For the text-containing cell, return its midpoint in [X, Y] coordinate format. 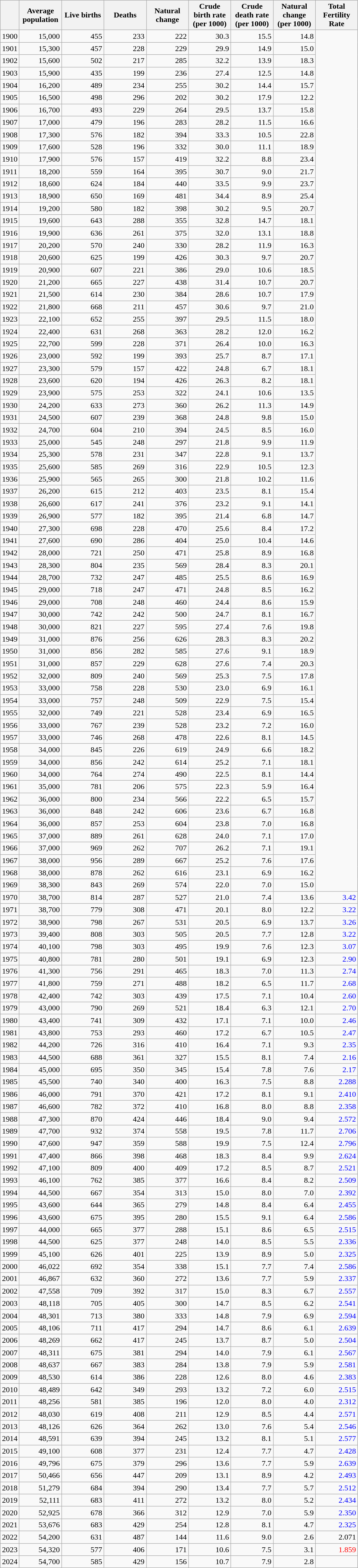
31.4 [210, 282]
171 [167, 1549]
1991 [10, 1156]
22.0 [210, 885]
25,000 [41, 442]
28,000 [41, 553]
48,030 [41, 1414]
1912 [10, 184]
23.8 [210, 824]
23.7 [294, 184]
9.5 [252, 208]
41,300 [41, 971]
25,600 [41, 467]
711 [83, 1328]
12.1 [294, 1008]
438 [167, 282]
16.9 [294, 578]
566 [167, 799]
43,800 [41, 1033]
1976 [10, 971]
13.0 [210, 1426]
15,000 [41, 36]
18,900 [41, 196]
956 [83, 860]
25.6 [210, 528]
17.8 [294, 676]
2.350 [336, 1512]
1990 [10, 1143]
821 [83, 627]
2.567 [336, 1353]
370 [125, 1094]
17,300 [41, 134]
256 [125, 639]
411 [125, 1500]
1992 [10, 1168]
225 [167, 1254]
746 [83, 737]
1908 [10, 134]
2.90 [336, 959]
2003 [10, 1303]
43,000 [41, 1008]
1970 [10, 897]
1925 [10, 344]
144 [167, 1537]
804 [83, 565]
1935 [10, 467]
54,320 [41, 1549]
432 [167, 1020]
753 [83, 1033]
48,637 [41, 1365]
644 [83, 1205]
764 [83, 774]
2.594 [336, 1316]
23.0 [210, 688]
1962 [10, 799]
30.0 [210, 147]
1938 [10, 504]
25,900 [41, 479]
14.1 [294, 504]
2.557 [336, 1291]
495 [167, 946]
1993 [10, 1180]
1914 [10, 208]
51,279 [41, 1488]
363 [167, 331]
493 [83, 110]
2.509 [336, 1180]
287 [125, 897]
791 [83, 1094]
10.2 [252, 479]
405 [125, 1303]
782 [83, 1106]
3.1 [294, 1549]
22.3 [210, 787]
1961 [10, 787]
617 [83, 504]
23,000 [41, 356]
1906 [10, 110]
17,900 [41, 159]
632 [83, 1279]
1981 [10, 1033]
1995 [10, 1205]
718 [83, 590]
15,300 [41, 48]
Crude death rate (per 1000) [252, 15]
620 [83, 381]
26,200 [41, 491]
2.071 [336, 1537]
210 [125, 430]
45,500 [41, 1082]
24.1 [210, 393]
3.26 [336, 922]
1984 [10, 1070]
1973 [10, 934]
2.35 [336, 1045]
678 [83, 1512]
47,300 [41, 1119]
759 [83, 984]
48,311 [41, 1353]
404 [167, 540]
52,111 [41, 1500]
24.0 [210, 836]
22.2 [210, 799]
749 [83, 713]
17.0 [294, 836]
22,700 [41, 344]
1960 [10, 774]
502 [83, 61]
46,022 [41, 1266]
756 [83, 971]
23.1 [210, 873]
333 [167, 1316]
397 [167, 319]
709 [83, 1291]
3.42 [336, 897]
447 [125, 1476]
289 [125, 860]
2023 [10, 1549]
1958 [10, 750]
1933 [10, 442]
1920 [10, 282]
393 [167, 356]
4.6 [294, 1377]
26,900 [41, 516]
424 [125, 1119]
1922 [10, 307]
2.358 [336, 1106]
21,800 [41, 307]
254 [167, 1525]
1942 [10, 553]
1915 [10, 221]
2.541 [336, 1303]
25.0 [210, 540]
1934 [10, 454]
283 [167, 122]
2007 [10, 1353]
24.5 [210, 430]
46,000 [41, 1094]
48,269 [41, 1340]
392 [125, 1291]
26.4 [210, 344]
164 [125, 172]
44,200 [41, 1045]
2008 [10, 1365]
25.8 [210, 553]
13.4 [210, 1488]
565 [83, 479]
1909 [10, 147]
54,200 [41, 1537]
969 [83, 848]
758 [83, 688]
Deaths [125, 15]
338 [167, 1266]
384 [167, 294]
17,600 [41, 147]
446 [167, 1119]
13.8 [210, 1365]
1996 [10, 1217]
2.337 [336, 1279]
38,300 [41, 885]
1951 [10, 664]
401 [125, 1254]
332 [167, 147]
2024 [10, 1562]
688 [83, 1057]
26.3 [210, 381]
349 [125, 1390]
5.7 [294, 1488]
380 [125, 1316]
2019 [10, 1500]
1.859 [336, 1549]
18,600 [41, 184]
345 [167, 1070]
48,489 [41, 1390]
206 [125, 787]
18.5 [294, 270]
2012 [10, 1414]
222 [167, 36]
49,100 [41, 1451]
22.5 [210, 774]
740 [83, 1082]
235 [125, 565]
2.455 [336, 1205]
22,100 [41, 319]
608 [83, 1451]
1979 [10, 1008]
2.572 [336, 1119]
932 [83, 1131]
54,700 [41, 1562]
1994 [10, 1193]
267 [125, 922]
41,800 [41, 984]
16,200 [41, 85]
284 [167, 1365]
46,867 [41, 1279]
233 [125, 36]
1966 [10, 848]
17.6 [294, 860]
286 [125, 540]
4.2 [294, 1476]
2011 [10, 1402]
48,256 [41, 1402]
1913 [10, 196]
2.17 [336, 1070]
4.0 [294, 1402]
273 [125, 405]
705 [83, 1303]
588 [167, 1143]
409 [167, 1168]
1940 [10, 528]
455 [83, 36]
48,301 [41, 1316]
Average population [41, 15]
271 [125, 984]
1916 [10, 233]
578 [83, 454]
15.8 [294, 110]
23,900 [41, 393]
406 [125, 1549]
500 [167, 614]
636 [83, 233]
15,600 [41, 61]
2.8 [294, 1562]
364 [125, 1426]
317 [167, 1291]
2018 [10, 1488]
1980 [10, 1020]
2006 [10, 1340]
25.7 [210, 356]
25.5 [210, 578]
1978 [10, 996]
194 [125, 381]
2.70 [336, 1008]
741 [83, 1020]
28.6 [210, 294]
6.8 [252, 516]
1937 [10, 491]
14.6 [294, 540]
1939 [10, 516]
28,300 [41, 565]
Crude birth rate (per 1000) [210, 15]
28.3 [210, 639]
1977 [10, 984]
1956 [10, 725]
19,200 [41, 208]
2.577 [336, 1439]
870 [83, 1119]
421 [167, 1094]
19,900 [41, 233]
419 [167, 159]
624 [83, 184]
Natural change (per 1000) [294, 15]
25,300 [41, 454]
202 [167, 98]
264 [167, 110]
845 [83, 750]
1931 [10, 418]
48,118 [41, 1303]
16.7 [294, 614]
690 [83, 540]
1967 [10, 860]
606 [167, 811]
1969 [10, 885]
42,400 [41, 996]
47,600 [41, 1143]
14.5 [294, 737]
20.3 [294, 664]
481 [167, 196]
2.581 [336, 1365]
1945 [10, 590]
1989 [10, 1131]
40,800 [41, 959]
18.0 [294, 319]
290 [167, 1488]
1950 [10, 651]
2015 [10, 1451]
2020 [10, 1512]
1900 [10, 36]
5.5 [294, 1242]
527 [167, 897]
2014 [10, 1439]
490 [167, 774]
23,300 [41, 368]
2017 [10, 1476]
2.706 [336, 1131]
1964 [10, 824]
478 [167, 737]
330 [167, 245]
403 [167, 491]
9.8 [252, 418]
6.2 [294, 1303]
558 [167, 1131]
1928 [10, 381]
2021 [10, 1525]
20,200 [41, 245]
521 [167, 1008]
217 [125, 61]
767 [83, 725]
44,000 [41, 1230]
250 [125, 553]
656 [83, 1476]
24,700 [41, 430]
1944 [10, 578]
581 [83, 1402]
1985 [10, 1082]
169 [125, 196]
479 [83, 122]
1921 [10, 294]
1982 [10, 1045]
361 [125, 1057]
1919 [10, 270]
39,400 [41, 934]
24,500 [41, 418]
574 [167, 885]
27,600 [41, 540]
1946 [10, 602]
2009 [10, 1377]
297 [167, 442]
47,700 [41, 1131]
545 [83, 442]
Natural change [167, 15]
695 [83, 1070]
668 [83, 307]
22.6 [210, 737]
1910 [10, 159]
368 [167, 418]
241 [125, 504]
47,558 [41, 1291]
33.3 [210, 134]
23.5 [210, 491]
639 [83, 1439]
45,100 [41, 1254]
2.546 [336, 1426]
48,591 [41, 1439]
1924 [10, 331]
1911 [10, 172]
531 [167, 922]
1957 [10, 737]
375 [167, 233]
2.512 [336, 1488]
13.5 [294, 393]
592 [83, 356]
376 [167, 504]
29.0 [210, 270]
422 [167, 368]
2.46 [336, 1020]
312 [167, 1512]
1974 [10, 946]
308 [125, 910]
1930 [10, 405]
350 [125, 1070]
23.6 [210, 811]
1943 [10, 565]
1999 [10, 1254]
371 [167, 344]
48,126 [41, 1426]
2.336 [336, 1242]
1929 [10, 393]
327 [167, 1057]
2.504 [336, 1340]
374 [125, 1131]
24.4 [210, 602]
6.3 [252, 1008]
2010 [10, 1390]
435 [83, 73]
16.1 [294, 688]
50,466 [41, 1476]
2.493 [336, 1476]
1927 [10, 368]
708 [83, 602]
21.7 [294, 172]
1959 [10, 762]
184 [125, 184]
Live births [83, 15]
1905 [10, 98]
365 [125, 1205]
650 [83, 196]
616 [167, 873]
2.434 [336, 1500]
579 [83, 368]
16,500 [41, 98]
470 [167, 528]
2.383 [336, 1377]
309 [125, 1020]
2.74 [336, 971]
2.288 [336, 1082]
1918 [10, 258]
5.4 [294, 1426]
48,106 [41, 1328]
291 [125, 971]
12.5 [252, 73]
2.392 [336, 1193]
1963 [10, 811]
340 [125, 1082]
2016 [10, 1463]
440 [167, 184]
2013 [10, 1426]
2002 [10, 1291]
16,700 [41, 110]
1968 [10, 873]
713 [83, 1316]
505 [167, 934]
1986 [10, 1094]
6.6 [252, 750]
684 [83, 1488]
615 [83, 491]
15.9 [294, 602]
313 [167, 1193]
468 [167, 1156]
1954 [10, 700]
652 [83, 319]
355 [167, 221]
28.4 [210, 565]
1902 [10, 61]
21,200 [41, 282]
24,200 [41, 405]
33.5 [210, 184]
2005 [10, 1328]
372 [125, 1106]
24.7 [210, 614]
843 [83, 885]
757 [83, 700]
366 [125, 1512]
5.2 [294, 1500]
19,600 [41, 221]
1988 [10, 1119]
23,600 [41, 381]
49,796 [41, 1463]
487 [125, 1537]
5.1 [294, 1439]
1971 [10, 910]
285 [167, 61]
878 [83, 873]
692 [83, 1266]
489 [83, 85]
279 [167, 1205]
1953 [10, 688]
1998 [10, 1242]
9.4 [294, 1119]
1955 [10, 713]
359 [125, 1143]
1926 [10, 356]
226 [125, 750]
1965 [10, 836]
1923 [10, 319]
1952 [10, 676]
2.571 [336, 1414]
25.3 [210, 676]
662 [83, 1340]
2022 [10, 1537]
2.796 [336, 1143]
1972 [10, 922]
20.2 [294, 639]
2.60 [336, 996]
2.6 [294, 1537]
808 [83, 934]
814 [83, 897]
2001 [10, 1279]
633 [83, 405]
21,500 [41, 294]
889 [83, 836]
762 [83, 1180]
530 [167, 688]
2.521 [336, 1168]
1997 [10, 1230]
643 [83, 221]
848 [83, 811]
48,530 [41, 1377]
24.9 [210, 750]
212 [125, 491]
1907 [10, 122]
866 [83, 1156]
29.9 [210, 48]
26,600 [41, 504]
4.4 [294, 1414]
381 [125, 1353]
1903 [10, 73]
16.5 [294, 713]
Total Fertility Rate [336, 15]
34.4 [210, 196]
274 [125, 774]
2.68 [336, 984]
19.8 [294, 627]
19.5 [210, 1131]
383 [125, 1365]
35,000 [41, 787]
46,100 [41, 1180]
599 [83, 344]
6.0 [294, 1390]
465 [167, 971]
347 [167, 454]
2.47 [336, 1033]
47,100 [41, 1168]
21.4 [210, 516]
485 [167, 578]
2.428 [336, 1451]
11.1 [252, 147]
282 [125, 651]
707 [167, 848]
379 [125, 1463]
779 [83, 910]
43,400 [41, 1020]
3.07 [336, 946]
30.6 [210, 307]
12.6 [210, 1377]
1936 [10, 479]
2004 [10, 1316]
1917 [10, 245]
1948 [10, 627]
20,900 [41, 270]
559 [83, 172]
322 [167, 393]
20,600 [41, 258]
265 [125, 479]
2.624 [336, 1156]
32.8 [210, 221]
1904 [10, 85]
15,900 [41, 73]
1932 [10, 430]
498 [83, 98]
1901 [10, 48]
22,400 [41, 331]
47,400 [41, 1156]
46,600 [41, 1106]
790 [83, 1008]
947 [83, 1143]
25.4 [294, 196]
1941 [10, 540]
18,200 [41, 172]
488 [167, 984]
876 [83, 639]
1949 [10, 639]
2000 [10, 1266]
721 [83, 553]
17,000 [41, 122]
1983 [10, 1057]
45,000 [41, 1070]
800 [83, 799]
439 [167, 996]
642 [83, 1390]
509 [167, 700]
17.5 [210, 996]
501 [167, 959]
2.410 [336, 1094]
230 [125, 294]
1947 [10, 614]
1975 [10, 959]
27,300 [41, 528]
52,925 [41, 1512]
53,676 [41, 1525]
726 [83, 1045]
18.8 [294, 233]
1987 [10, 1106]
698 [83, 528]
38,900 [41, 922]
40,100 [41, 946]
2.312 [336, 1402]
9.3 [294, 1045]
2.16 [336, 1057]
595 [167, 627]
30.7 [210, 172]
570 [83, 245]
156 [167, 1562]
580 [83, 208]
32.0 [210, 233]
209 [167, 1476]
408 [125, 1414]
732 [83, 578]
28,700 [41, 578]
236 [167, 73]
